From the cell containing the given text, extract its center point as (x, y) coordinate. 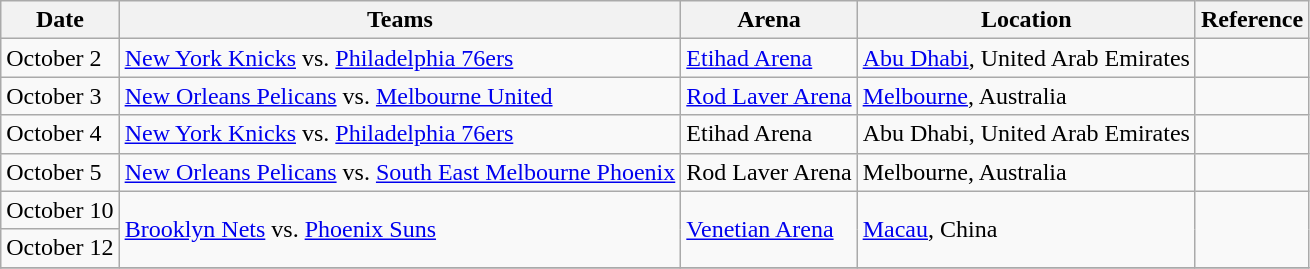
October 10 (60, 210)
October 2 (60, 58)
Brooklyn Nets vs. Phoenix Suns (400, 229)
Venetian Arena (769, 229)
Date (60, 20)
Location (1026, 20)
Macau, China (1026, 229)
New Orleans Pelicans vs. Melbourne United (400, 96)
Teams (400, 20)
October 5 (60, 172)
New Orleans Pelicans vs. South East Melbourne Phoenix (400, 172)
Reference (1252, 20)
October 4 (60, 134)
October 3 (60, 96)
Arena (769, 20)
October 12 (60, 248)
